Capture the cell that displays the provided text and extract its (x, y) central coordinate. 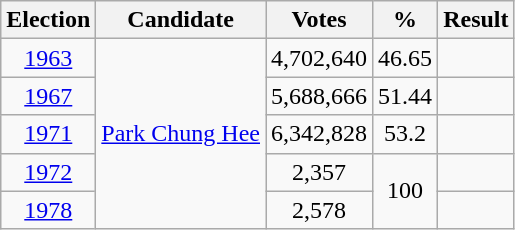
1972 (48, 172)
Result (476, 20)
2,357 (320, 172)
Election (48, 20)
2,578 (320, 210)
46.65 (406, 58)
6,342,828 (320, 134)
4,702,640 (320, 58)
1978 (48, 210)
Candidate (181, 20)
5,688,666 (320, 96)
51.44 (406, 96)
Park Chung Hee (181, 134)
1967 (48, 96)
53.2 (406, 134)
% (406, 20)
Votes (320, 20)
1971 (48, 134)
1963 (48, 58)
100 (406, 191)
